Provide the [x, y] coordinate of the cell's center where the given text is located.  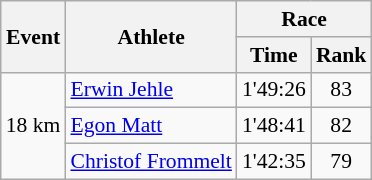
Athlete [150, 36]
Event [34, 36]
Race [304, 19]
Time [274, 55]
1'42:35 [274, 162]
79 [342, 162]
1'49:26 [274, 90]
Egon Matt [150, 126]
83 [342, 90]
Christof Frommelt [150, 162]
18 km [34, 126]
Rank [342, 55]
82 [342, 126]
1'48:41 [274, 126]
Erwin Jehle [150, 90]
